From the cell containing the given text, extract its center point as [x, y] coordinate. 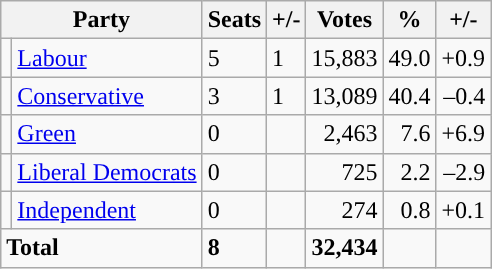
7.6 [410, 134]
+0.9 [464, 58]
8 [234, 248]
49.0 [410, 58]
Party [102, 20]
Votes [344, 20]
Total [102, 248]
–2.9 [464, 172]
40.4 [410, 96]
+0.1 [464, 210]
15,883 [344, 58]
Conservative [107, 96]
Labour [107, 58]
5 [234, 58]
% [410, 20]
725 [344, 172]
274 [344, 210]
–0.4 [464, 96]
Liberal Democrats [107, 172]
2.2 [410, 172]
Seats [234, 20]
Independent [107, 210]
2,463 [344, 134]
+6.9 [464, 134]
Green [107, 134]
32,434 [344, 248]
3 [234, 96]
0.8 [410, 210]
13,089 [344, 96]
